Provide the (X, Y) coordinate of the cell's center where the given text is located.  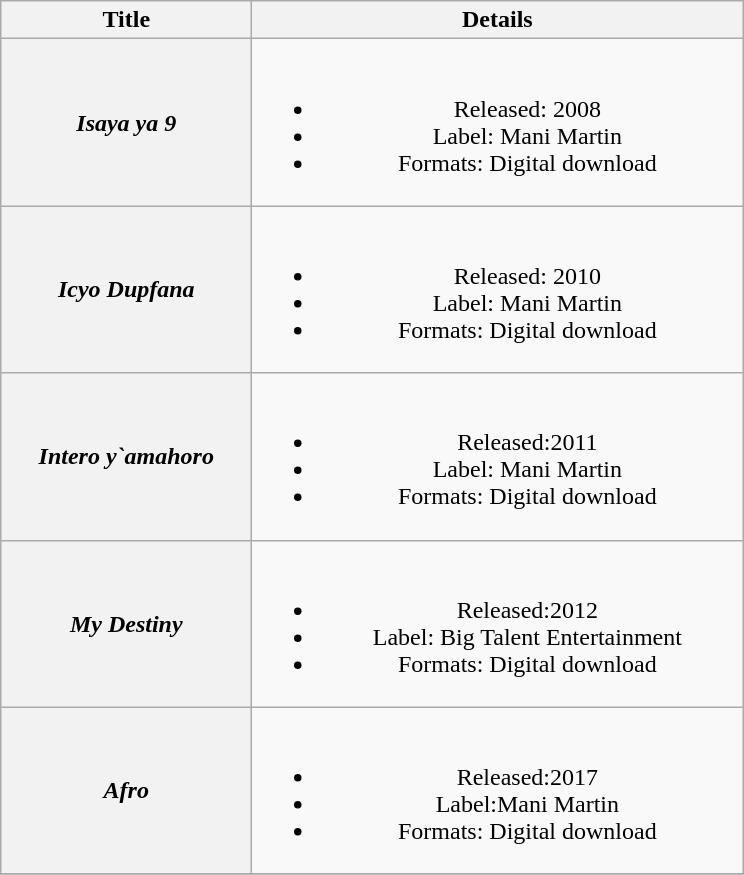
Afro (126, 790)
Released:2011Label: Mani MartinFormats: Digital download (498, 456)
Released:2017Label:Mani MartinFormats: Digital download (498, 790)
Isaya ya 9 (126, 122)
Icyo Dupfana (126, 290)
My Destiny (126, 624)
Intero y`amahoro (126, 456)
Details (498, 20)
Title (126, 20)
Released: 2008Label: Mani MartinFormats: Digital download (498, 122)
Released: 2010Label: Mani MartinFormats: Digital download (498, 290)
Released:2012Label: Big Talent EntertainmentFormats: Digital download (498, 624)
